Scan for the cell matching the given text and deliver its (X, Y) coordinate at center. 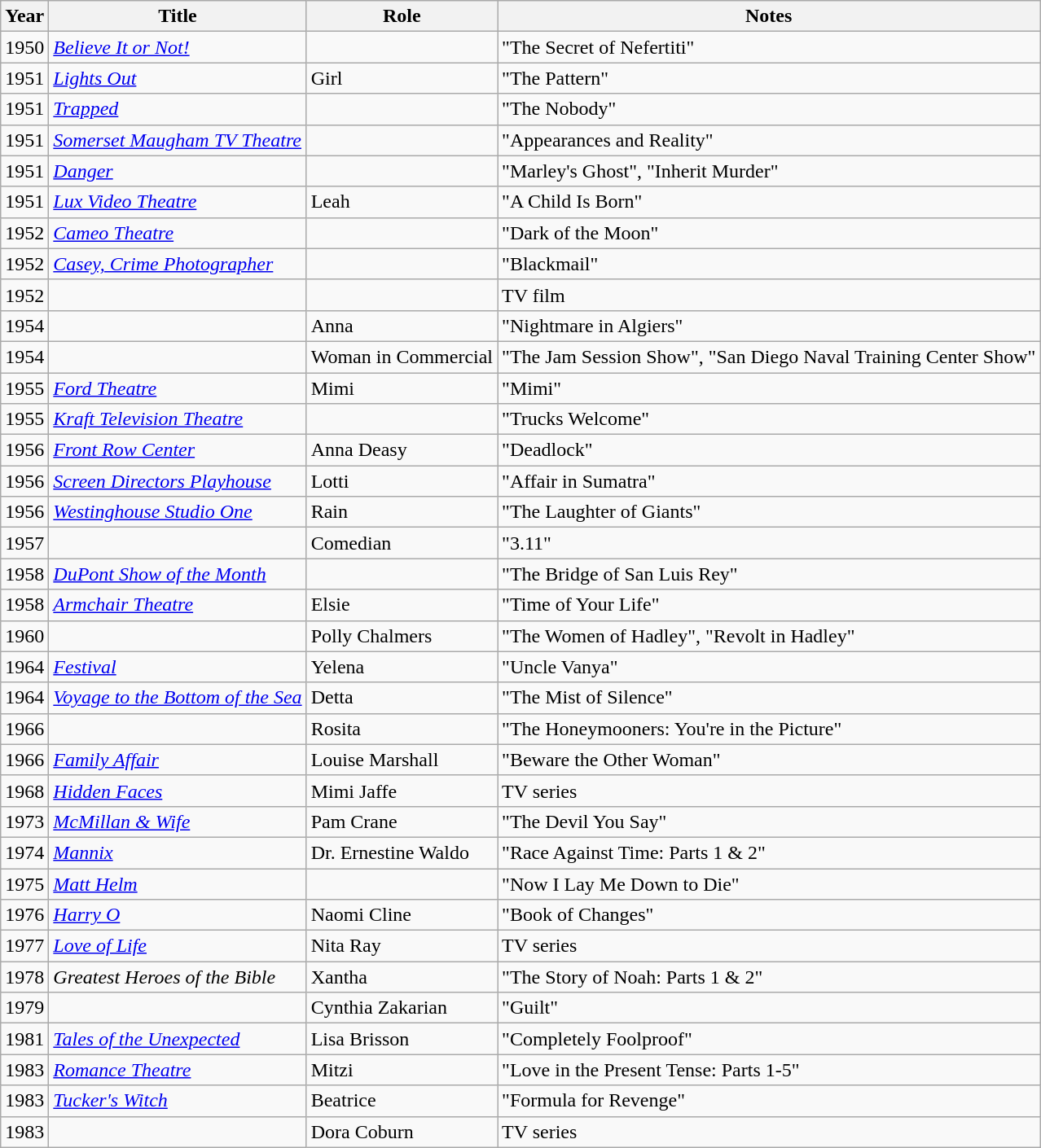
1974 (24, 852)
Leah (402, 202)
Pam Crane (402, 822)
"The Laughter of Giants" (769, 512)
Mimi Jaffe (402, 791)
1973 (24, 822)
"3.11" (769, 543)
Anna Deasy (402, 450)
Armchair Theatre (178, 605)
"The Nobody" (769, 109)
Naomi Cline (402, 915)
Hidden Faces (178, 791)
"The Story of Noah: Parts 1 & 2" (769, 977)
Kraft Television Theatre (178, 419)
Romance Theatre (178, 1070)
Tucker's Witch (178, 1101)
"Deadlock" (769, 450)
1979 (24, 1008)
Somerset Maugham TV Theatre (178, 140)
Festival (178, 667)
Mitzi (402, 1070)
Lights Out (178, 78)
"Love in the Present Tense: Parts 1-5" (769, 1070)
Notes (769, 16)
Cynthia Zakarian (402, 1008)
"The Bridge of San Luis Rey" (769, 574)
Matt Helm (178, 883)
Woman in Commercial (402, 357)
Polly Chalmers (402, 636)
McMillan & Wife (178, 822)
"The Mist of Silence" (769, 698)
Tales of the Unexpected (178, 1039)
1968 (24, 791)
"Now I Lay Me Down to Die" (769, 883)
Dr. Ernestine Waldo (402, 852)
Lotti (402, 481)
1977 (24, 946)
1975 (24, 883)
Comedian (402, 543)
"Dark of the Moon" (769, 233)
"Marley's Ghost", "Inherit Murder" (769, 171)
Believe It or Not! (178, 47)
"Uncle Vanya" (769, 667)
1960 (24, 636)
Role (402, 16)
Family Affair (178, 760)
"Time of Your Life" (769, 605)
"The Honeymooners: You're in the Picture" (769, 729)
Screen Directors Playhouse (178, 481)
Mimi (402, 388)
Lux Video Theatre (178, 202)
Trapped (178, 109)
"Trucks Welcome" (769, 419)
"Completely Foolproof" (769, 1039)
"The Women of Hadley", "Revolt in Hadley" (769, 636)
"The Secret of Nefertiti" (769, 47)
"Race Against Time: Parts 1 & 2" (769, 852)
"Affair in Sumatra" (769, 481)
Yelena (402, 667)
"A Child Is Born" (769, 202)
"Guilt" (769, 1008)
"The Pattern" (769, 78)
Harry O (178, 915)
"Book of Changes" (769, 915)
"Nightmare in Algiers" (769, 326)
Westinghouse Studio One (178, 512)
Detta (402, 698)
Nita Ray (402, 946)
Title (178, 16)
1976 (24, 915)
Voyage to the Bottom of the Sea (178, 698)
Dora Coburn (402, 1132)
Lisa Brisson (402, 1039)
Greatest Heroes of the Bible (178, 977)
TV film (769, 295)
Girl (402, 78)
DuPont Show of the Month (178, 574)
Anna (402, 326)
1950 (24, 47)
Ford Theatre (178, 388)
Rosita (402, 729)
1981 (24, 1039)
Front Row Center (178, 450)
"Formula for Revenge" (769, 1101)
"Mimi" (769, 388)
Rain (402, 512)
Mannix (178, 852)
1957 (24, 543)
"Appearances and Reality" (769, 140)
"Blackmail" (769, 264)
Elsie (402, 605)
Year (24, 16)
Love of Life (178, 946)
"The Devil You Say" (769, 822)
"Beware the Other Woman" (769, 760)
"The Jam Session Show", "San Diego Naval Training Center Show" (769, 357)
Danger (178, 171)
Casey, Crime Photographer (178, 264)
Xantha (402, 977)
Cameo Theatre (178, 233)
1978 (24, 977)
Louise Marshall (402, 760)
Beatrice (402, 1101)
